Pinpoint the cell where the given text exists, returning its [x, y] midpoint coordinate. 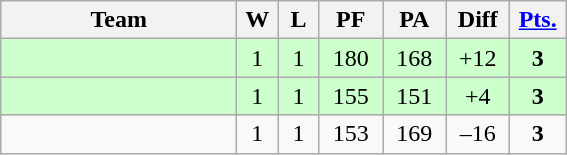
155 [351, 96]
PA [414, 20]
W [258, 20]
Diff [478, 20]
–16 [478, 134]
151 [414, 96]
Pts. [538, 20]
Team [119, 20]
153 [351, 134]
180 [351, 58]
169 [414, 134]
+12 [478, 58]
PF [351, 20]
+4 [478, 96]
168 [414, 58]
L [298, 20]
